Extract the (x, y) coordinate from the center of the cell holding the provided text.  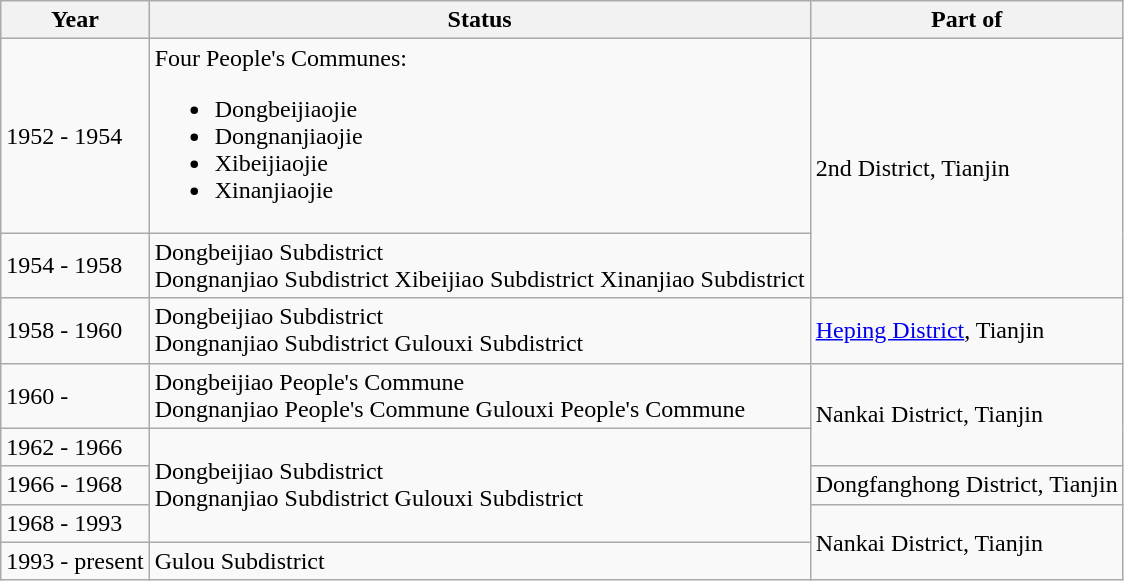
2nd District, Tianjin (966, 168)
Heping District, Tianjin (966, 330)
Year (75, 20)
1968 - 1993 (75, 523)
Four People's Communes:DongbeijiaojieDongnanjiaojieXibeijiaojieXinanjiaojie (480, 136)
Dongbeijiao SubdistrictDongnanjiao Subdistrict Xibeijiao Subdistrict Xinanjiao Subdistrict (480, 266)
1958 - 1960 (75, 330)
Dongfanghong District, Tianjin (966, 485)
1954 - 1958 (75, 266)
Status (480, 20)
1960 - (75, 396)
Dongbeijiao People's CommuneDongnanjiao People's Commune Gulouxi People's Commune (480, 396)
Part of (966, 20)
1966 - 1968 (75, 485)
1993 - present (75, 561)
1952 - 1954 (75, 136)
1962 - 1966 (75, 447)
Gulou Subdistrict (480, 561)
